Identify which cell holds the provided text, then report its (X, Y) central coordinate. 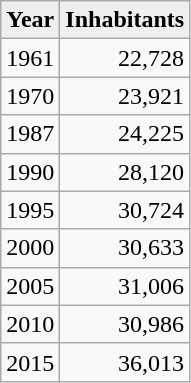
31,006 (125, 286)
30,986 (125, 324)
1961 (30, 58)
2000 (30, 248)
Inhabitants (125, 20)
1970 (30, 96)
2005 (30, 286)
30,724 (125, 210)
2010 (30, 324)
23,921 (125, 96)
1990 (30, 172)
Year (30, 20)
36,013 (125, 362)
30,633 (125, 248)
2015 (30, 362)
1995 (30, 210)
24,225 (125, 134)
28,120 (125, 172)
1987 (30, 134)
22,728 (125, 58)
